From the cell containing the given text, extract its center point as (x, y) coordinate. 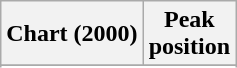
Chart (2000) (72, 34)
Peakposition (189, 34)
